Capture the cell that displays the provided text and extract its (X, Y) central coordinate. 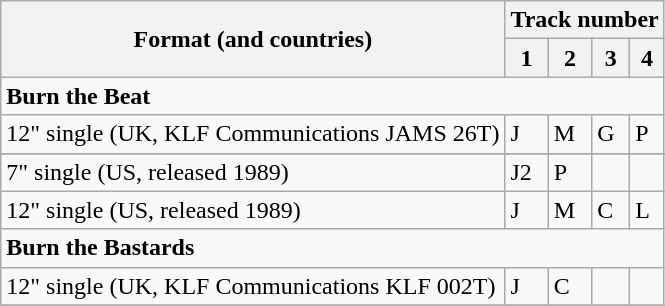
7" single (US, released 1989) (253, 172)
G (611, 134)
1 (526, 58)
Format (and countries) (253, 39)
Track number (584, 20)
12" single (UK, KLF Communications JAMS 26T) (253, 134)
12" single (US, released 1989) (253, 210)
J2 (526, 172)
Burn the Bastards (332, 248)
3 (611, 58)
12" single (UK, KLF Communications KLF 002T) (253, 286)
Burn the Beat (332, 96)
2 (570, 58)
4 (647, 58)
L (647, 210)
